Determine the (x, y) coordinate at the center of the cell enclosing the given text.  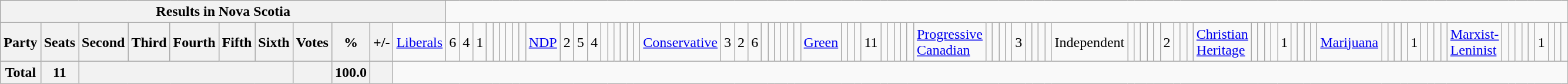
+/- (382, 42)
Seats (59, 42)
Liberals (420, 42)
Marxist-Leninist (1475, 42)
100.0 (350, 72)
Results in Nova Scotia (223, 12)
Christian Heritage (1222, 42)
Third (149, 42)
Independent (1090, 42)
Votes (312, 42)
Second (103, 42)
Marijuana (1349, 42)
Total (21, 72)
% (350, 42)
NDP (543, 42)
Progressive Canadian (950, 42)
Fifth (237, 42)
Green (821, 42)
Party (21, 42)
Sixth (274, 42)
Fourth (194, 42)
Conservative (681, 42)
5 (581, 42)
